Detect which cell encompasses the target text, then output its [x, y] center coordinate. 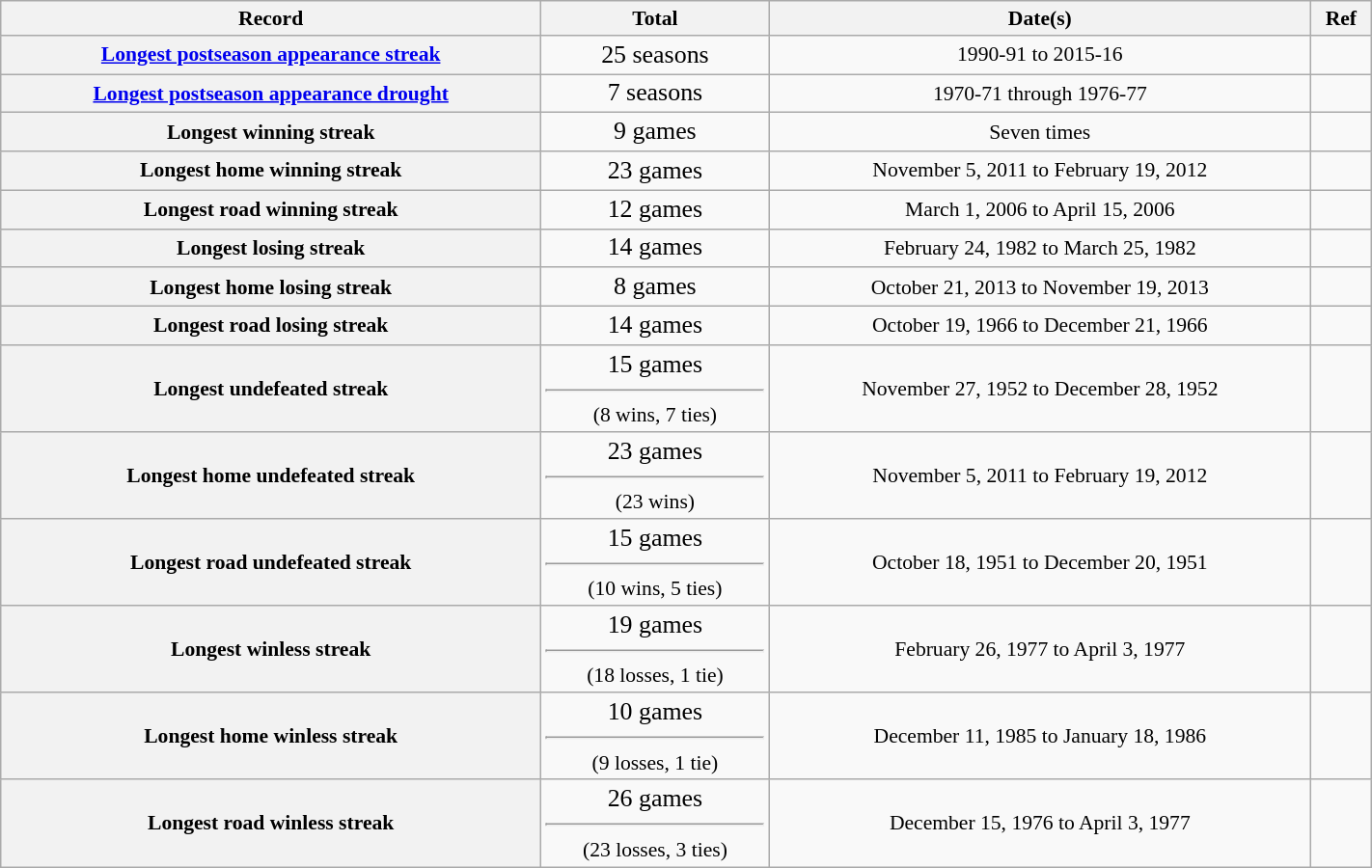
Longest postseason appearance drought [271, 94]
Longest home winless streak [271, 737]
25 seasons [656, 55]
23 games [656, 171]
February 26, 1977 to April 3, 1977 [1040, 649]
Longest postseason appearance streak [271, 55]
9 games [656, 132]
7 seasons [656, 94]
1970-71 through 1976-77 [1040, 94]
February 24, 1982 to March 25, 1982 [1040, 248]
October 19, 1966 to December 21, 1966 [1040, 326]
Longest road winless streak [271, 824]
Longest winless streak [271, 649]
November 27, 1952 to December 28, 1952 [1040, 389]
1990-91 to 2015-16 [1040, 55]
Record [271, 18]
Seven times [1040, 132]
Longest home losing streak [271, 287]
March 1, 2006 to April 15, 2006 [1040, 209]
Total [656, 18]
15 games(10 wins, 5 ties) [656, 562]
15 games(8 wins, 7 ties) [656, 389]
8 games [656, 287]
Longest losing streak [271, 248]
Date(s) [1040, 18]
December 11, 1985 to January 18, 1986 [1040, 737]
Longest road losing streak [271, 326]
26 games(23 losses, 3 ties) [656, 824]
Longest home undefeated streak [271, 475]
Ref [1341, 18]
Longest road undefeated streak [271, 562]
October 21, 2013 to November 19, 2013 [1040, 287]
Longest undefeated streak [271, 389]
Longest road winning streak [271, 209]
Longest home winning streak [271, 171]
October 18, 1951 to December 20, 1951 [1040, 562]
10 games(9 losses, 1 tie) [656, 737]
Longest winning streak [271, 132]
23 games(23 wins) [656, 475]
December 15, 1976 to April 3, 1977 [1040, 824]
19 games(18 losses, 1 tie) [656, 649]
12 games [656, 209]
